Capture the cell that displays the provided text and extract its [x, y] central coordinate. 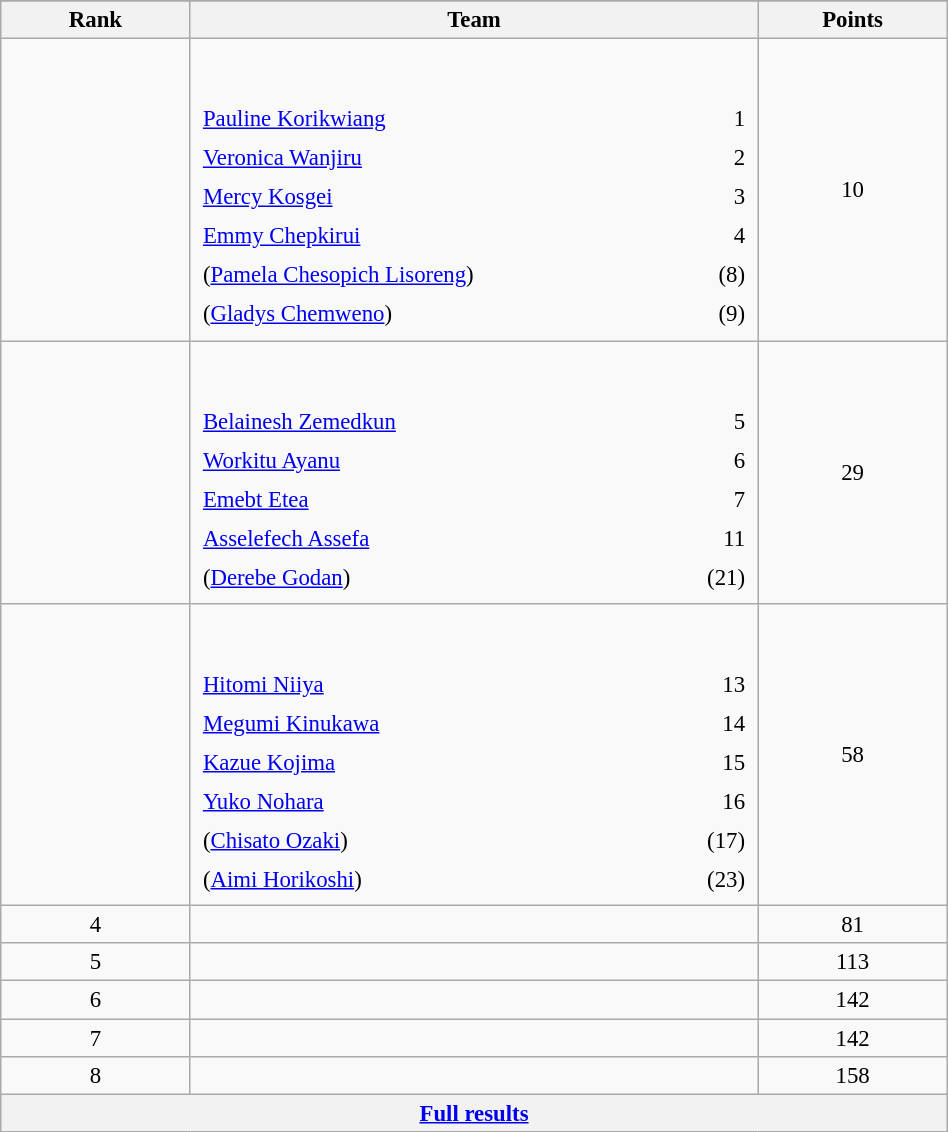
Team [474, 20]
158 [852, 1075]
Hitomi Niiya 13 Megumi Kinukawa 14 Kazue Kojima 15 Yuko Nohara 16 (Chisato Ozaki) (17) (Aimi Horikoshi) (23) [474, 755]
14 [694, 723]
29 [852, 472]
2 [719, 158]
15 [694, 762]
Workitu Ayanu [420, 460]
Megumi Kinukawa [416, 723]
13 [694, 684]
Asselefech Assefa [420, 538]
(Aimi Horikoshi) [416, 880]
Rank [96, 20]
Emebt Etea [420, 499]
Kazue Kojima [416, 762]
3 [719, 197]
Veronica Wanjiru [441, 158]
(9) [719, 314]
Mercy Kosgei [441, 197]
113 [852, 963]
(Chisato Ozaki) [416, 840]
Pauline Korikwiang 1 Veronica Wanjiru 2 Mercy Kosgei 3 Emmy Chepkirui 4 (Pamela Chesopich Lisoreng) (8) (Gladys Chemweno) (9) [474, 190]
Belainesh Zemedkun 5 Workitu Ayanu 6 Emebt Etea 7 Asselefech Assefa 11 (Derebe Godan) (21) [474, 472]
81 [852, 925]
(17) [694, 840]
(23) [694, 880]
(21) [698, 577]
Yuko Nohara [416, 801]
Emmy Chepkirui [441, 236]
Points [852, 20]
58 [852, 755]
10 [852, 190]
8 [96, 1075]
Belainesh Zemedkun [420, 421]
16 [694, 801]
(Pamela Chesopich Lisoreng) [441, 275]
(Derebe Godan) [420, 577]
Hitomi Niiya [416, 684]
1 [719, 119]
Pauline Korikwiang [441, 119]
(Gladys Chemweno) [441, 314]
(8) [719, 275]
11 [698, 538]
Full results [474, 1113]
